Provide the (X, Y) coordinate of the cell's center where the given text is located.  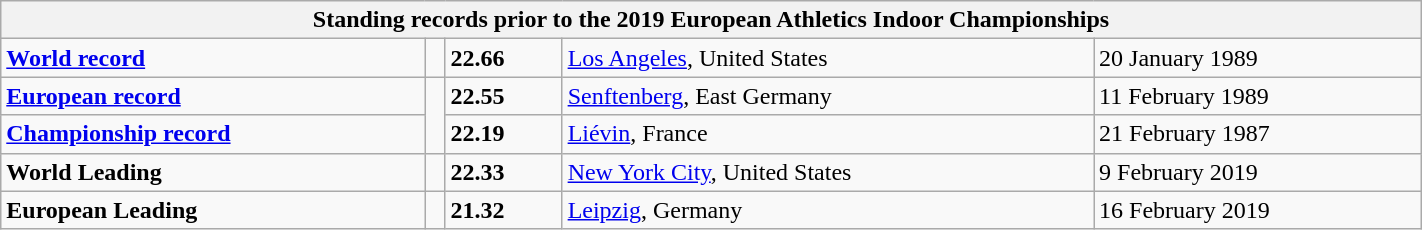
World Leading (213, 172)
11 February 1989 (1258, 96)
21.32 (504, 210)
20 January 1989 (1258, 58)
European record (213, 96)
Liévin, France (828, 134)
21 February 1987 (1258, 134)
Leipzig, Germany (828, 210)
World record (213, 58)
9 February 2019 (1258, 172)
16 February 2019 (1258, 210)
22.66 (504, 58)
Senftenberg, East Germany (828, 96)
New York City, United States (828, 172)
Standing records prior to the 2019 European Athletics Indoor Championships (711, 20)
Los Angeles, United States (828, 58)
European Leading (213, 210)
22.33 (504, 172)
Championship record (213, 134)
22.55 (504, 96)
22.19 (504, 134)
